Identify which cell holds the provided text, then report its [x, y] central coordinate. 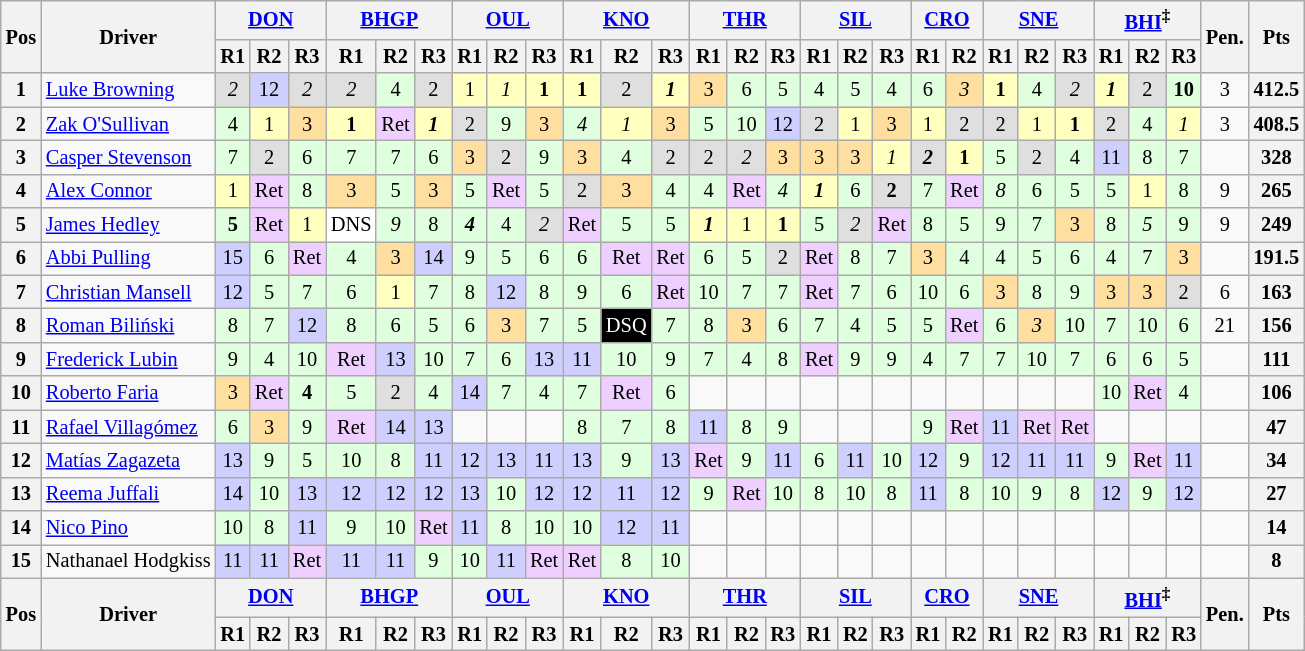
DSQ [626, 326]
Casper Stevenson [128, 157]
111 [1277, 359]
Roman Biliński [128, 326]
106 [1277, 393]
Christian Mansell [128, 292]
Alex Connor [128, 191]
47 [1277, 427]
21 [1225, 326]
163 [1277, 292]
328 [1277, 157]
408.5 [1277, 124]
Reema Juffali [128, 494]
DNS [351, 225]
249 [1277, 225]
27 [1277, 494]
Zak O'Sullivan [128, 124]
34 [1277, 460]
Matías Zagazeta [128, 460]
412.5 [1277, 90]
James Hedley [128, 225]
156 [1277, 326]
265 [1277, 191]
Rafael Villagómez [128, 427]
Luke Browning [128, 90]
Nico Pino [128, 527]
Roberto Faria [128, 393]
Nathanael Hodgkiss [128, 561]
Abbi Pulling [128, 258]
Frederick Lubin [128, 359]
191.5 [1277, 258]
